Search for the cell housing the specified text and yield its [x, y] center coordinate. 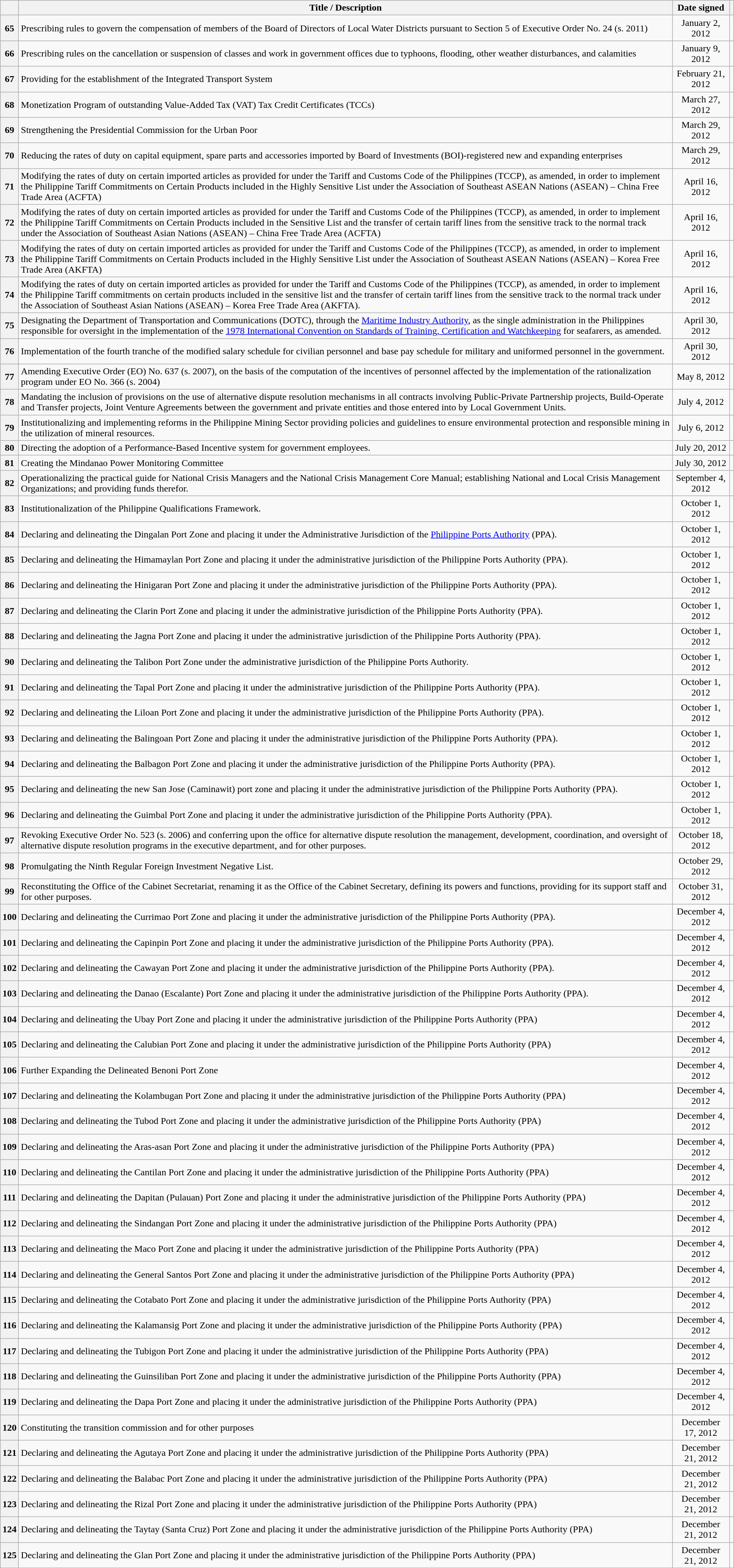
May 8, 2012 [701, 377]
January 9, 2012 [701, 53]
65 [9, 28]
112 [9, 1223]
Creating the Mindanao Power Monitoring Committee [346, 463]
Declaring and delineating the Himamaylan Port Zone and placing it under the administrative jurisdiction of the Philippine Ports Authority (PPA). [346, 559]
119 [9, 1402]
97 [9, 840]
July 20, 2012 [701, 448]
90 [9, 661]
Declaring and delineating the Glan Port Zone and placing it under the administrative jurisdiction of the Philippine Ports Authority (PPA) [346, 1555]
124 [9, 1529]
Declaring and delineating the Guimbal Port Zone and placing it under the administrative jurisdiction of the Philippine Ports Authority (PPA). [346, 815]
Directing the adoption of a Performance-Based Incentive system for government employees. [346, 448]
72 [9, 222]
Declaring and delineating the Agutaya Port Zone and placing it under the administrative jurisdiction of the Philippine Ports Authority (PPA) [346, 1453]
69 [9, 130]
98 [9, 866]
Institutionalization of the Philippine Qualifications Framework. [346, 508]
Declaring and delineating the Sindangan Port Zone and placing it under the administrative jurisdiction of the Philippine Ports Authority (PPA) [346, 1223]
99 [9, 891]
Declaring and delineating the Calubian Port Zone and placing it under the administrative jurisdiction of the Philippine Ports Authority (PPA) [346, 1044]
108 [9, 1121]
Declaring and delineating the Kalamansig Port Zone and placing it under the administrative jurisdiction of the Philippine Ports Authority (PPA) [346, 1325]
107 [9, 1095]
103 [9, 993]
105 [9, 1044]
76 [9, 351]
March 27, 2012 [701, 104]
68 [9, 104]
109 [9, 1146]
79 [9, 428]
117 [9, 1351]
Declaring and delineating the Currimao Port Zone and placing it under the administrative jurisdiction of the Philippine Ports Authority (PPA). [346, 917]
Declaring and delineating the Tubigon Port Zone and placing it under the administrative jurisdiction of the Philippine Ports Authority (PPA) [346, 1351]
Declaring and delineating the Guinsiliban Port Zone and placing it under the administrative jurisdiction of the Philippine Ports Authority (PPA) [346, 1376]
December 17, 2012 [701, 1427]
October 18, 2012 [701, 840]
74 [9, 295]
February 21, 2012 [701, 79]
121 [9, 1453]
Declaring and delineating the Balbagon Port Zone and placing it under the administrative jurisdiction of the Philippine Ports Authority (PPA). [346, 764]
81 [9, 463]
120 [9, 1427]
110 [9, 1172]
118 [9, 1376]
Further Expanding the Delineated Benoni Port Zone [346, 1070]
78 [9, 402]
July 6, 2012 [701, 428]
123 [9, 1504]
122 [9, 1478]
Declaring and delineating the Aras-asan Port Zone and placing it under the administrative jurisdiction of the Philippine Ports Authority (PPA) [346, 1146]
Declaring and delineating the Maco Port Zone and placing it under the administrative jurisdiction of the Philippine Ports Authority (PPA) [346, 1249]
Declaring and delineating the Liloan Port Zone and placing it under the administrative jurisdiction of the Philippine Ports Authority (PPA). [346, 712]
111 [9, 1198]
Date signed [701, 8]
66 [9, 53]
July 4, 2012 [701, 402]
75 [9, 326]
100 [9, 917]
Declaring and delineating the Hinigaran Port Zone and placing it under the administrative jurisdiction of the Philippine Ports Authority (PPA). [346, 585]
Declaring and delineating the Balingoan Port Zone and placing it under the administrative jurisdiction of the Philippine Ports Authority (PPA). [346, 738]
October 31, 2012 [701, 891]
January 2, 2012 [701, 28]
94 [9, 764]
October 29, 2012 [701, 866]
67 [9, 79]
92 [9, 712]
Declaring and delineating the Ubay Port Zone and placing it under the administrative jurisdiction of the Philippine Ports Authority (PPA) [346, 1019]
87 [9, 610]
71 [9, 186]
Constituting the transition commission and for other purposes [346, 1427]
July 30, 2012 [701, 463]
Declaring and delineating the Tapal Port Zone and placing it under the administrative jurisdiction of the Philippine Ports Authority (PPA). [346, 687]
Declaring and delineating the Dingalan Port Zone and placing it under the Administrative Jurisdiction of the Philippine Ports Authority (PPA). [346, 534]
85 [9, 559]
113 [9, 1249]
84 [9, 534]
Declaring and delineating the Cawayan Port Zone and placing it under the administrative jurisdiction of the Philippine Ports Authority (PPA). [346, 968]
73 [9, 259]
88 [9, 636]
86 [9, 585]
Title / Description [346, 8]
Declaring and delineating the Tubod Port Zone and placing it under the administrative jurisdiction of the Philippine Ports Authority (PPA) [346, 1121]
116 [9, 1325]
Promulgating the Ninth Regular Foreign Investment Negative List. [346, 866]
102 [9, 968]
101 [9, 942]
91 [9, 687]
Declaring and delineating the Kolambugan Port Zone and placing it under the administrative jurisdiction of the Philippine Ports Authority (PPA) [346, 1095]
125 [9, 1555]
Declaring and delineating the General Santos Port Zone and placing it under the administrative jurisdiction of the Philippine Ports Authority (PPA) [346, 1274]
September 4, 2012 [701, 483]
96 [9, 815]
77 [9, 377]
93 [9, 738]
Declaring and delineating the Dapa Port Zone and placing it under the administrative jurisdiction of the Philippine Ports Authority (PPA) [346, 1402]
Strengthening the Presidential Commission for the Urban Poor [346, 130]
Declaring and delineating the Clarin Port Zone and placing it under the administrative jurisdiction of the Philippine Ports Authority (PPA). [346, 610]
106 [9, 1070]
Declaring and delineating the Capinpin Port Zone and placing it under the administrative jurisdiction of the Philippine Ports Authority (PPA). [346, 942]
Declaring and delineating the Cantilan Port Zone and placing it under the administrative jurisdiction of the Philippine Ports Authority (PPA) [346, 1172]
Declaring and delineating the Talibon Port Zone under the administrative jurisdiction of the Philippine Ports Authority. [346, 661]
Declaring and delineating the Cotabato Port Zone and placing it under the administrative jurisdiction of the Philippine Ports Authority (PPA) [346, 1300]
Declaring and delineating the Rizal Port Zone and placing it under the administrative jurisdiction of the Philippine Ports Authority (PPA) [346, 1504]
83 [9, 508]
114 [9, 1274]
115 [9, 1300]
95 [9, 789]
Providing for the establishment of the Integrated Transport System [346, 79]
82 [9, 483]
Monetization Program of outstanding Value-Added Tax (VAT) Tax Credit Certificates (TCCs) [346, 104]
Declaring and delineating the Balabac Port Zone and placing it under the administrative jurisdiction of the Philippine Ports Authority (PPA) [346, 1478]
70 [9, 155]
Declaring and delineating the Jagna Port Zone and placing it under the administrative jurisdiction of the Philippine Ports Authority (PPA). [346, 636]
80 [9, 448]
104 [9, 1019]
